Find where the given text appears and provide that cell's center as (x, y) coordinate. 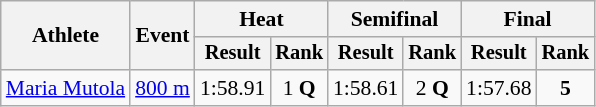
Maria Mutola (66, 88)
Semifinal (394, 19)
Event (162, 36)
1:58.91 (232, 88)
2 Q (432, 88)
Final (528, 19)
1:57.68 (498, 88)
1:58.61 (366, 88)
Athlete (66, 36)
1 Q (299, 88)
Heat (262, 19)
5 (566, 88)
800 m (162, 88)
